Output the (x, y) coordinate of the center of the cell containing the given text.  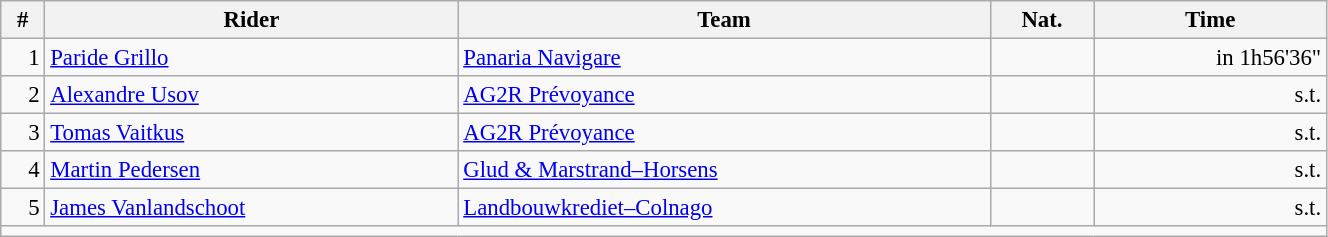
Nat. (1042, 20)
Landbouwkrediet–Colnago (724, 208)
5 (23, 208)
James Vanlandschoot (252, 208)
Paride Grillo (252, 58)
Martin Pedersen (252, 170)
Rider (252, 20)
Tomas Vaitkus (252, 133)
1 (23, 58)
3 (23, 133)
Team (724, 20)
Glud & Marstrand–Horsens (724, 170)
# (23, 20)
in 1h56'36" (1210, 58)
Alexandre Usov (252, 95)
2 (23, 95)
4 (23, 170)
Panaria Navigare (724, 58)
Time (1210, 20)
